Locate the cell with the specified text and output its (X, Y) center coordinate. 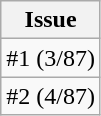
#2 (4/87) (51, 96)
#1 (3/87) (51, 58)
Issue (51, 20)
